Identify which cell holds the provided text, then report its (x, y) central coordinate. 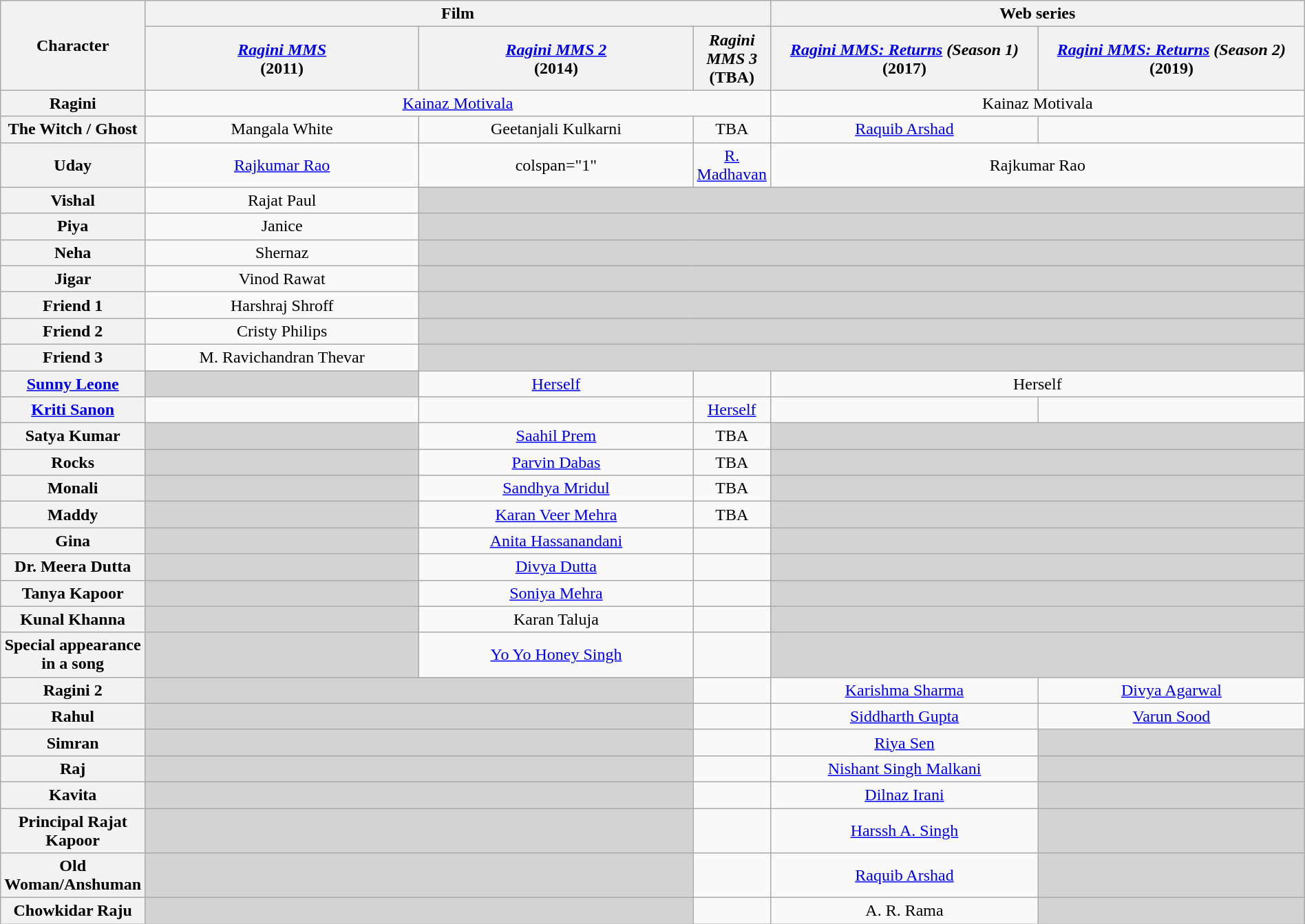
Kunal Khanna (73, 619)
Ragini (73, 103)
Friend 2 (73, 331)
Nishant Singh Malkani (904, 769)
Ragini MMS 3(TBA) (732, 58)
Friend 3 (73, 357)
Sunny Leone (73, 383)
Rajat Paul (282, 200)
Chowkidar Raju (73, 911)
Geetanjali Kulkarni (556, 129)
Gina (73, 541)
Kavita (73, 795)
Anita Hassanandani (556, 541)
Film (458, 14)
Ragini MMS: Returns (Season 2)(2019) (1171, 58)
Rocks (73, 462)
Dilnaz Irani (904, 795)
Tanya Kapoor (73, 593)
Varun Sood (1171, 716)
Satya Kumar (73, 436)
Riya Sen (904, 742)
Simran (73, 742)
Saahil Prem (556, 436)
M. Ravichandran Thevar (282, 357)
Parvin Dabas (556, 462)
Sandhya Mridul (556, 488)
Old Woman/Anshuman (73, 875)
A. R. Rama (904, 911)
Character (73, 45)
Friend 1 (73, 305)
The Witch / Ghost (73, 129)
Mangala White (282, 129)
Harshraj Shroff (282, 305)
Kriti Sanon (73, 410)
Ragini MMS: Returns (Season 1)(2017) (904, 58)
Shernaz (282, 253)
Harssh A. Singh (904, 830)
Vishal (73, 200)
Ragini MMS(2011) (282, 58)
Principal Rajat Kapoor (73, 830)
Maddy (73, 515)
Cristy Philips (282, 331)
Yo Yo Honey Singh (556, 655)
Karan Taluja (556, 619)
Web series (1037, 14)
Raj (73, 769)
Vinod Rawat (282, 279)
Piya (73, 226)
Karan Veer Mehra (556, 515)
Monali (73, 488)
Janice (282, 226)
Dr. Meera Dutta (73, 567)
Jigar (73, 279)
Divya Dutta (556, 567)
Special appearance in a song (73, 655)
Soniya Mehra (556, 593)
Siddharth Gupta (904, 716)
Karishma Sharma (904, 690)
Uday (73, 165)
Ragini MMS 2(2014) (556, 58)
R. Madhavan (732, 165)
Rahul (73, 716)
Divya Agarwal (1171, 690)
Ragini 2 (73, 690)
Neha (73, 253)
colspan="1" (556, 165)
